Return the [X, Y] coordinate for the center point of the cell that contains the specified text.  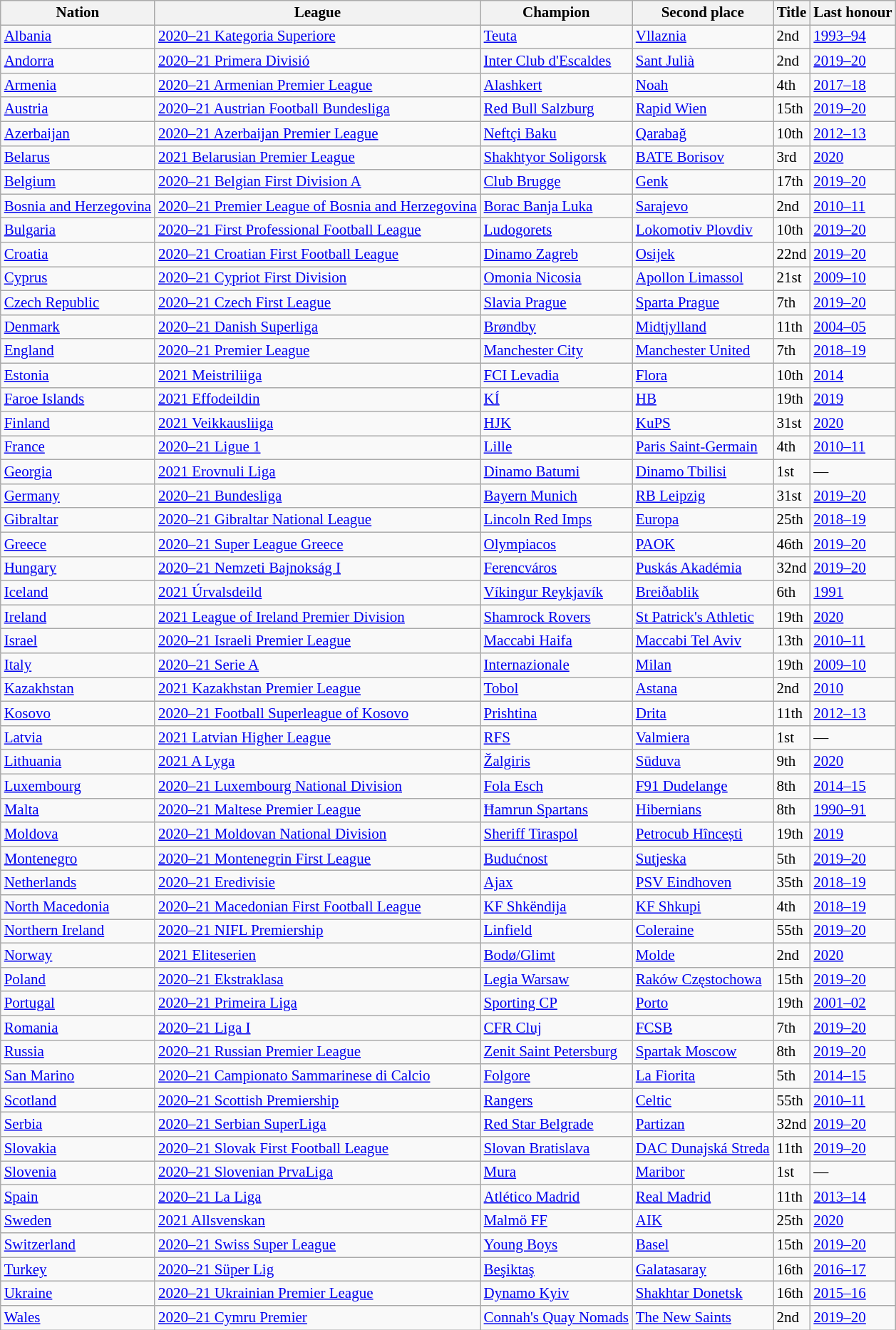
Real Madrid [703, 1197]
Apollon Limassol [703, 279]
Last honour [853, 13]
St Patrick's Athletic [703, 617]
Neftçi Baku [556, 133]
Switzerland [78, 1245]
Porto [703, 1003]
Lille [556, 448]
Bodø/Glimt [556, 955]
Slovakia [78, 1149]
Scotland [78, 1100]
2021 League of Ireland Premier Division [318, 617]
Wales [78, 1318]
2020–21 NIFL Premiership [318, 931]
Noah [703, 85]
KÍ [556, 399]
2020–21 Scottish Premiership [318, 1100]
22nd [792, 255]
Valmiera [703, 737]
HJK [556, 424]
Czech Republic [78, 302]
Folgore [556, 1076]
KF Shkupi [703, 907]
F91 Dudelange [703, 786]
46th [792, 544]
RFS [556, 737]
Poland [78, 979]
Norway [78, 955]
2020–21 Slovak First Football League [318, 1149]
Northern Ireland [78, 931]
Sparta Prague [703, 302]
Astana [703, 690]
Sant Julià [703, 61]
Manchester United [703, 351]
2020–21 Macedonian First Football League [318, 907]
Ħamrun Spartans [556, 810]
2021 Allsvenskan [318, 1221]
2021 Úrvalsdeild [318, 593]
Finland [78, 424]
Latvia [78, 737]
2020–21 Israeli Premier League [318, 641]
Tobol [556, 690]
1993–94 [853, 37]
The New Saints [703, 1318]
2017–18 [853, 85]
Connah's Quay Nomads [556, 1318]
Europa [703, 520]
2020–21 Premier League [318, 351]
2014 [853, 375]
2004–05 [853, 327]
2020–21 Cypriot First Division [318, 279]
Hibernians [703, 810]
2020–21 Croatian First Football League [318, 255]
Dinamo Tbilisi [703, 472]
Georgia [78, 472]
Petrocub Hîncești [703, 834]
Shakhtar Donetsk [703, 1294]
PAOK [703, 544]
Ludogorets [556, 230]
KF Shkëndija [556, 907]
Armenia [78, 85]
Luxembourg [78, 786]
Borac Banja Luka [556, 206]
Iceland [78, 593]
Bosnia and Herzegovina [78, 206]
Sutjeska [703, 859]
Austria [78, 109]
Celtic [703, 1100]
Lincoln Red Imps [556, 520]
2020–21 Luxembourg National Division [318, 786]
2015–16 [853, 1294]
Champion [556, 13]
Moldova [78, 834]
Netherlands [78, 883]
Germany [78, 496]
2020–21 Super League Greece [318, 544]
KuPS [703, 424]
Žalgiris [556, 762]
Kosovo [78, 714]
9th [792, 762]
Inter Club d'Escaldes [556, 61]
DAC Dunajská Streda [703, 1149]
Olympiacos [556, 544]
Albania [78, 37]
Paris Saint-Germain [703, 448]
Breiðablik [703, 593]
2020–21 Premier League of Bosnia and Herzegovina [318, 206]
2020–21 Armenian Premier League [318, 85]
Manchester City [556, 351]
2020–21 Nemzeti Bajnokság I [318, 568]
Montenegro [78, 859]
Turkey [78, 1269]
21st [792, 279]
Sūduva [703, 762]
Mura [556, 1173]
Teuta [556, 37]
Vllaznia [703, 37]
Israel [78, 641]
Alashkert [556, 85]
Italy [78, 665]
Maccabi Haifa [556, 641]
Sheriff Tiraspol [556, 834]
Rapid Wien [703, 109]
Romania [78, 1028]
France [78, 448]
FCSB [703, 1028]
Cyprus [78, 279]
2021 Erovnuli Liga [318, 472]
2020–21 Kategoria Superiore [318, 37]
Raków Częstochowa [703, 979]
Belgium [78, 182]
2020–21 Ligue 1 [318, 448]
2010 [853, 690]
AIK [703, 1221]
BATE Borisov [703, 158]
2020–21 Montenegrin First League [318, 859]
HB [703, 399]
Drita [703, 714]
Ajax [556, 883]
Hungary [78, 568]
2021 Belarusian Premier League [318, 158]
Legia Warsaw [556, 979]
Atlético Madrid [556, 1197]
2021 Effodeildin [318, 399]
Víkingur Reykjavík [556, 593]
Galatasaray [703, 1269]
Spain [78, 1197]
Ukraine [78, 1294]
Linfield [556, 931]
Estonia [78, 375]
2020–21 Ukrainian Premier League [318, 1294]
Faroe Islands [78, 399]
2021 Eliteserien [318, 955]
13th [792, 641]
2020–21 Danish Superliga [318, 327]
Budućnost [556, 859]
Qarabağ [703, 133]
Partizan [703, 1125]
Spartak Moscow [703, 1052]
Croatia [78, 255]
2020–21 Primera Divisió [318, 61]
Basel [703, 1245]
England [78, 351]
Beşiktaş [556, 1269]
Prishtina [556, 714]
2020–21 Cymru Premier [318, 1318]
Greece [78, 544]
1990–91 [853, 810]
2020–21 Serbian SuperLiga [318, 1125]
Sporting CP [556, 1003]
Internazionale [556, 665]
Flora [703, 375]
Portugal [78, 1003]
Lithuania [78, 762]
PSV Eindhoven [703, 883]
Brøndby [556, 327]
Midtjylland [703, 327]
Ferencváros [556, 568]
2020–21 Czech First League [318, 302]
2020–21 Moldovan National Division [318, 834]
Maccabi Tel Aviv [703, 641]
Milan [703, 665]
Serbia [78, 1125]
La Fiorita [703, 1076]
6th [792, 593]
Lokomotiv Plovdiv [703, 230]
Rangers [556, 1100]
Maribor [703, 1173]
CFR Cluj [556, 1028]
1991 [853, 593]
Ireland [78, 617]
North Macedonia [78, 907]
2013–14 [853, 1197]
2020–21 Belgian First Division A [318, 182]
2020–21 Serie A [318, 665]
2020–21 Austrian Football Bundesliga [318, 109]
2016–17 [853, 1269]
2001–02 [853, 1003]
Bayern Munich [556, 496]
2020–21 Gibraltar National League [318, 520]
2020–21 Campionato Sammarinese di Calcio [318, 1076]
Slavia Prague [556, 302]
Shamrock Rovers [556, 617]
2021 A Lyga [318, 762]
Title [792, 13]
Nation [78, 13]
Russia [78, 1052]
35th [792, 883]
FCI Levadia [556, 375]
2020–21 La Liga [318, 1197]
Omonia Nicosia [556, 279]
Azerbaijan [78, 133]
2020–21 Bundesliga [318, 496]
Puskás Akadémia [703, 568]
2021 Veikkausliiga [318, 424]
2020–21 Süper Lig [318, 1269]
Red Star Belgrade [556, 1125]
Bulgaria [78, 230]
Kazakhstan [78, 690]
Gibraltar [78, 520]
Shakhtyor Soligorsk [556, 158]
2020–21 Liga I [318, 1028]
Sweden [78, 1221]
2021 Latvian Higher League [318, 737]
Young Boys [556, 1245]
2020–21 Swiss Super League [318, 1245]
2020–21 Ekstraklasa [318, 979]
Belarus [78, 158]
Andorra [78, 61]
2020–21 First Professional Football League [318, 230]
2020–21 Eredivisie [318, 883]
2021 Kazakhstan Premier League [318, 690]
Denmark [78, 327]
17th [792, 182]
2020–21 Maltese Premier League [318, 810]
Club Brugge [556, 182]
Osijek [703, 255]
2020–21 Azerbaijan Premier League [318, 133]
San Marino [78, 1076]
RB Leipzig [703, 496]
3rd [792, 158]
Dinamo Zagreb [556, 255]
Malta [78, 810]
Fola Esch [556, 786]
― [853, 737]
Slovenia [78, 1173]
2020–21 Slovenian PrvaLiga [318, 1173]
Slovan Bratislava [556, 1149]
Coleraine [703, 931]
Molde [703, 955]
Zenit Saint Petersburg [556, 1052]
2021 Meistriliiga [318, 375]
Red Bull Salzburg [556, 109]
Sarajevo [703, 206]
Dinamo Batumi [556, 472]
Dynamo Kyiv [556, 1294]
Second place [703, 13]
Genk [703, 182]
2020–21 Football Superleague of Kosovo [318, 714]
League [318, 13]
2020–21 Russian Premier League [318, 1052]
Malmö FF [556, 1221]
2020–21 Primeira Liga [318, 1003]
